From the cell containing the given text, extract its center point as (x, y) coordinate. 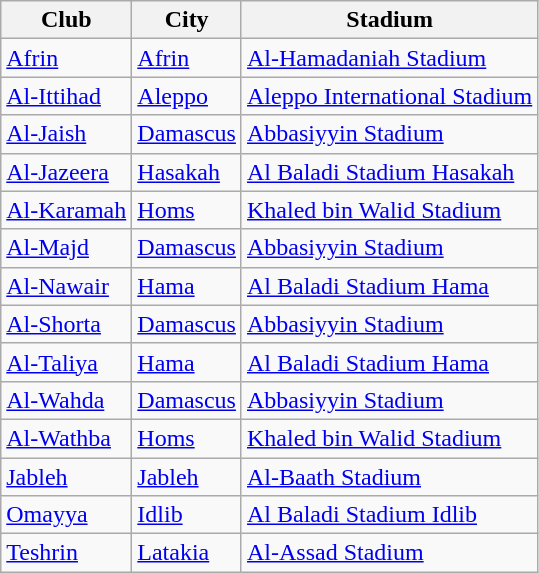
Al-Wathba (66, 438)
Al-Nawair (66, 286)
Aleppo International Stadium (389, 96)
Hasakah (187, 172)
Al-Ittihad (66, 96)
Al Baladi Stadium Hasakah (389, 172)
Al-Majd (66, 248)
Al Baladi Stadium Idlib (389, 515)
Aleppo (187, 96)
Al-Assad Stadium (389, 553)
Latakia (187, 553)
Club (66, 20)
City (187, 20)
Al-Karamah (66, 210)
Al-Shorta (66, 324)
Teshrin (66, 553)
Al-Hamadaniah Stadium (389, 58)
Al-Taliya (66, 362)
Omayya (66, 515)
Al-Jaish (66, 134)
Al-Wahda (66, 400)
Al-Jazeera (66, 172)
Idlib (187, 515)
Al-Baath Stadium (389, 477)
Stadium (389, 20)
